From the cell containing the given text, extract its center point as (x, y) coordinate. 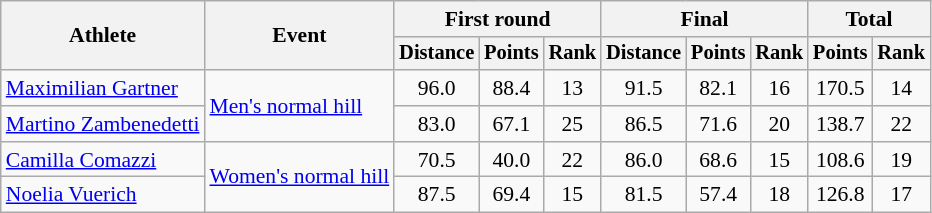
87.5 (436, 195)
First round (498, 19)
71.6 (718, 124)
88.4 (511, 88)
14 (901, 88)
Athlete (103, 36)
25 (573, 124)
13 (573, 88)
83.0 (436, 124)
68.6 (718, 160)
86.0 (644, 160)
81.5 (644, 195)
Men's normal hill (299, 106)
96.0 (436, 88)
Women's normal hill (299, 178)
126.8 (840, 195)
69.4 (511, 195)
18 (779, 195)
57.4 (718, 195)
Martino Zambenedetti (103, 124)
16 (779, 88)
86.5 (644, 124)
Noelia Vuerich (103, 195)
70.5 (436, 160)
19 (901, 160)
Total (869, 19)
Event (299, 36)
108.6 (840, 160)
Final (704, 19)
67.1 (511, 124)
138.7 (840, 124)
40.0 (511, 160)
Maximilian Gartner (103, 88)
170.5 (840, 88)
91.5 (644, 88)
17 (901, 195)
20 (779, 124)
Camilla Comazzi (103, 160)
82.1 (718, 88)
